For the text-containing cell, return its midpoint in [x, y] coordinate format. 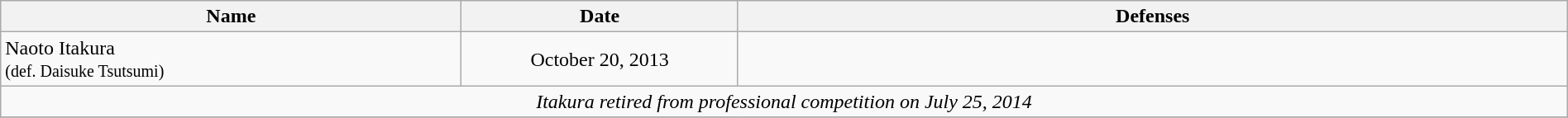
Defenses [1153, 17]
Itakura retired from professional competition on July 25, 2014 [784, 101]
Date [600, 17]
Name [232, 17]
October 20, 2013 [600, 59]
Naoto Itakura (def. Daisuke Tsutsumi) [232, 59]
